From the cell containing the given text, extract its center point as (x, y) coordinate. 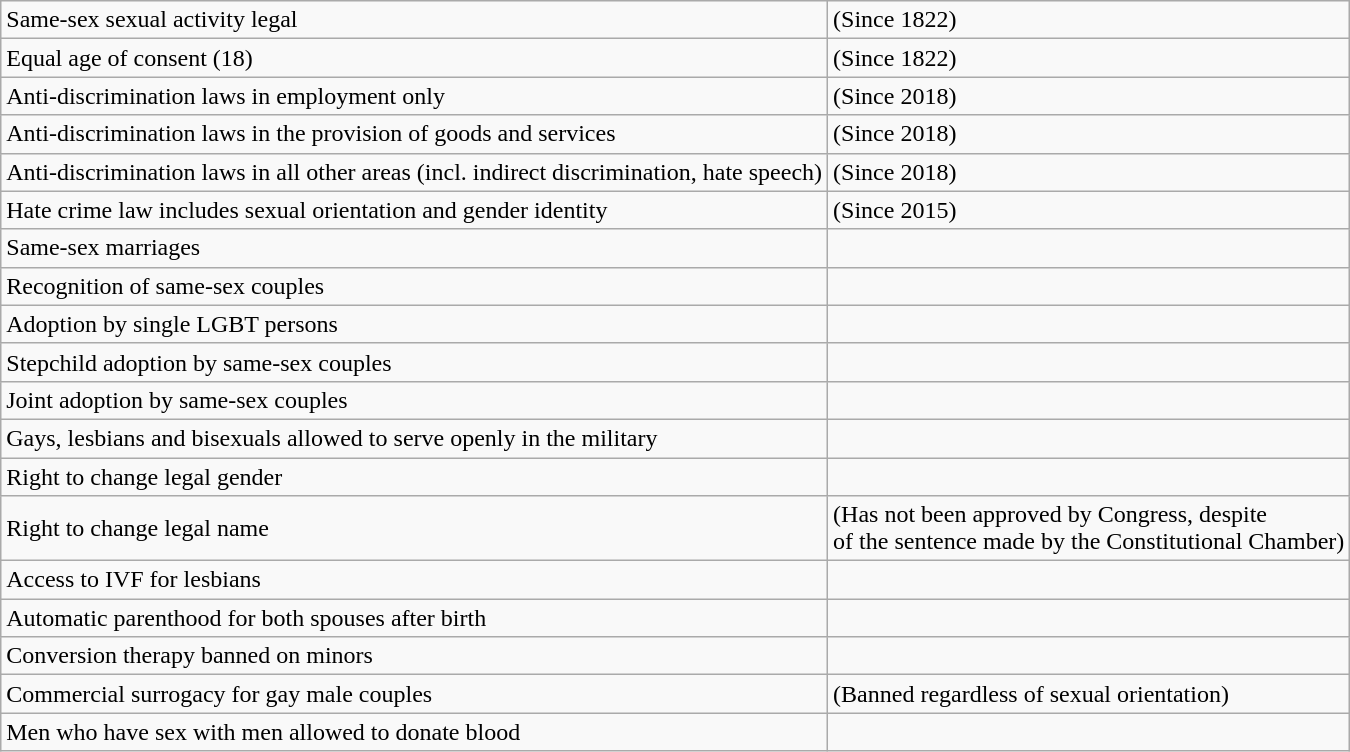
Anti-discrimination laws in employment only (414, 96)
Right to change legal gender (414, 477)
Same-sex marriages (414, 248)
Conversion therapy banned on minors (414, 656)
Joint adoption by same-sex couples (414, 400)
(Banned regardless of sexual orientation) (1089, 694)
Adoption by single LGBT persons (414, 324)
Hate crime law includes sexual orientation and gender identity (414, 210)
(Since 2015) (1089, 210)
Equal age of consent (18) (414, 58)
Commercial surrogacy for gay male couples (414, 694)
Automatic parenthood for both spouses after birth (414, 618)
Same-sex sexual activity legal (414, 20)
Right to change legal name (414, 528)
(Has not been approved by Congress, despiteof the sentence made by the Constitutional Chamber) (1089, 528)
Stepchild adoption by same-sex couples (414, 362)
Anti-discrimination laws in the provision of goods and services (414, 134)
Gays, lesbians and bisexuals allowed to serve openly in the military (414, 438)
Recognition of same-sex couples (414, 286)
Men who have sex with men allowed to donate blood (414, 732)
Access to IVF for lesbians (414, 580)
Anti-discrimination laws in all other areas (incl. indirect discrimination, hate speech) (414, 172)
